Identify which cell holds the provided text, then report its [X, Y] central coordinate. 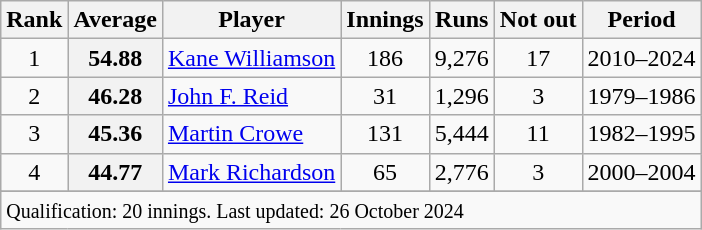
1982–1995 [642, 134]
44.77 [116, 172]
Not out [538, 20]
9,276 [462, 58]
2 [34, 96]
4 [34, 172]
John F. Reid [251, 96]
45.36 [116, 134]
Innings [385, 20]
1,296 [462, 96]
46.28 [116, 96]
186 [385, 58]
2000–2004 [642, 172]
131 [385, 134]
Martin Crowe [251, 134]
Kane Williamson [251, 58]
Runs [462, 20]
Qualification: 20 innings. Last updated: 26 October 2024 [351, 210]
1 [34, 58]
Player [251, 20]
2,776 [462, 172]
Rank [34, 20]
17 [538, 58]
Mark Richardson [251, 172]
Average [116, 20]
1979–1986 [642, 96]
65 [385, 172]
31 [385, 96]
2010–2024 [642, 58]
54.88 [116, 58]
5,444 [462, 134]
Period [642, 20]
11 [538, 134]
